Find where the given text appears and provide that cell's center as (x, y) coordinate. 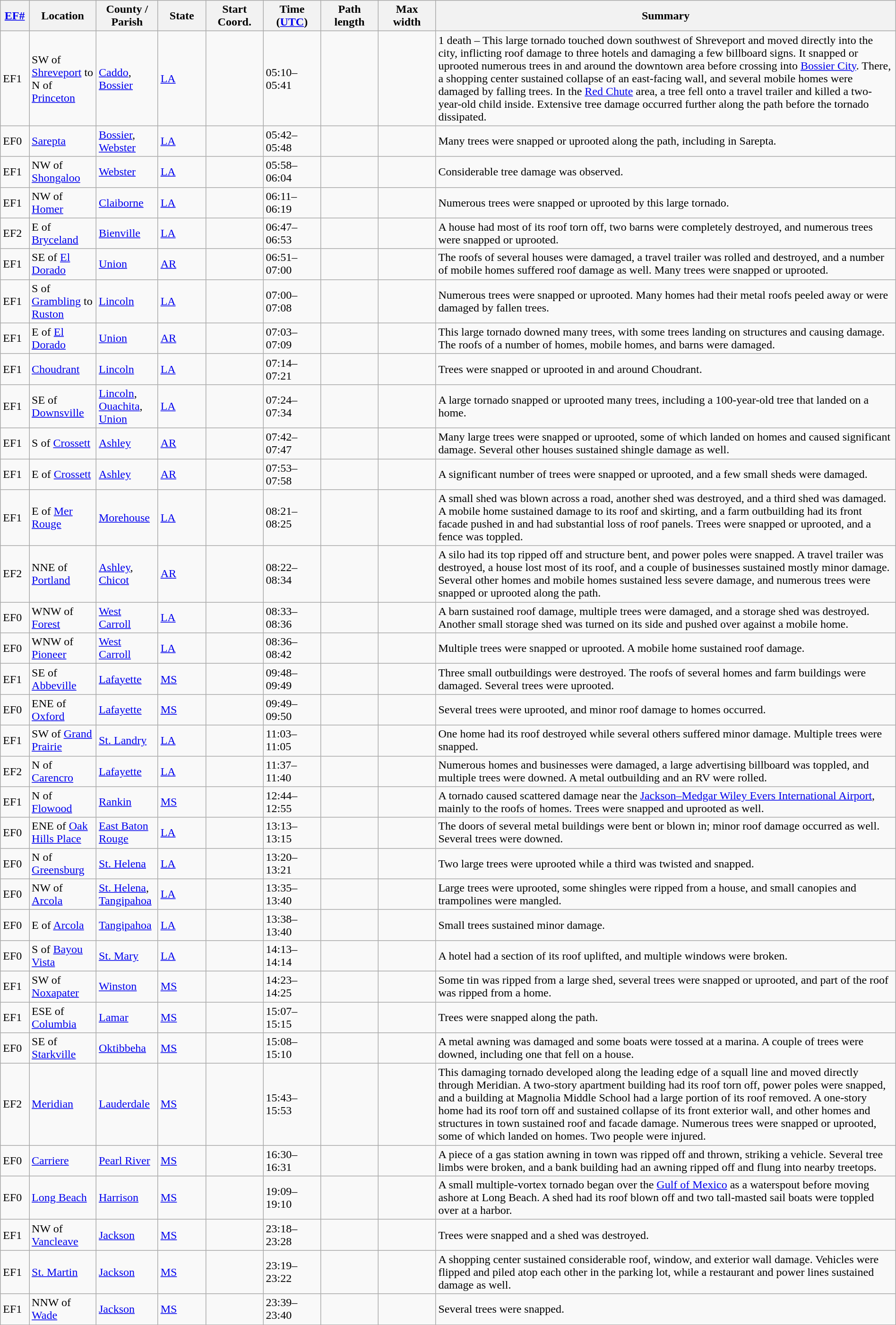
Small trees sustained minor damage. (665, 925)
Path length (350, 16)
St. Mary (127, 956)
E of El Dorado (63, 338)
Start Coord. (234, 16)
Pearl River (127, 1161)
Two large trees were uprooted while a third was twisted and snapped. (665, 863)
11:03–11:05 (292, 740)
08:33–08:36 (292, 617)
Choudrant (63, 369)
NNW of Wade (63, 1309)
Harrison (127, 1198)
Large trees were uprooted, some shingles were ripped from a house, and small canopies and trampolines were mangled. (665, 894)
Lamar (127, 1017)
09:49–09:50 (292, 710)
E of Mer Rouge (63, 518)
Several trees were uprooted, and minor roof damage to homes occurred. (665, 710)
Morehouse (127, 518)
N of Greensburg (63, 863)
09:48–09:49 (292, 679)
SW of Grand Prairie (63, 740)
08:22–08:34 (292, 574)
NNE of Portland (63, 574)
08:21–08:25 (292, 518)
Summary (665, 16)
Time (UTC) (292, 16)
Trees were snapped and a shed was destroyed. (665, 1235)
E of Crossett (63, 474)
WNW of Forest (63, 617)
11:37–11:40 (292, 771)
Rankin (127, 802)
Max width (407, 16)
St. Helena, Tangipahoa (127, 894)
Some tin was ripped from a large shed, several trees were snapped or uprooted, and part of the roof was ripped from a home. (665, 986)
06:47–06:53 (292, 234)
07:24–07:34 (292, 406)
Bossier, Webster (127, 141)
12:44–12:55 (292, 802)
St. Landry (127, 740)
Many trees were snapped or uprooted along the path, including in Sarepta. (665, 141)
23:39–23:40 (292, 1309)
13:35–13:40 (292, 894)
Claiborne (127, 202)
WNW of Pioneer (63, 649)
Trees were snapped along the path. (665, 1017)
Sarepta (63, 141)
07:00–07:08 (292, 301)
Webster (127, 172)
NW of Arcola (63, 894)
08:36–08:42 (292, 649)
A house had most of its roof torn off, two barns were completely destroyed, and numerous trees were snapped or uprooted. (665, 234)
19:09–19:10 (292, 1198)
14:23–14:25 (292, 986)
15:07–15:15 (292, 1017)
16:30–16:31 (292, 1161)
N of Flowood (63, 802)
Three small outbuildings were destroyed. The roofs of several homes and farm buildings were damaged. Several trees were uprooted. (665, 679)
13:38–13:40 (292, 925)
05:58–06:04 (292, 172)
Long Beach (63, 1198)
07:53–07:58 (292, 474)
07:03–07:09 (292, 338)
05:42–05:48 (292, 141)
15:43–15:53 (292, 1104)
State (181, 16)
St. Helena (127, 863)
07:14–07:21 (292, 369)
A hotel had a section of its roof uplifted, and multiple windows were broken. (665, 956)
SW of Noxapater (63, 986)
Numerous trees were snapped or uprooted. Many homes had their metal roofs peeled away or were damaged by fallen trees. (665, 301)
Lincoln, Ouachita, Union (127, 406)
ENE of Oak Hills Place (63, 833)
ESE of Columbia (63, 1017)
23:18–23:28 (292, 1235)
06:51–07:00 (292, 264)
One home had its roof destroyed while several others suffered minor damage. Multiple trees were snapped. (665, 740)
S of Crossett (63, 443)
Location (63, 16)
Ashley, Chicot (127, 574)
14:13–14:14 (292, 956)
SE of Starkville (63, 1048)
S of Grambling to Ruston (63, 301)
SW of Shreveport to N of Princeton (63, 78)
SE of El Dorado (63, 264)
NW of Vancleave (63, 1235)
The doors of several metal buildings were bent or blown in; minor roof damage occurred as well. Several trees were downed. (665, 833)
Several trees were snapped. (665, 1309)
A large tornado snapped or uprooted many trees, including a 100-year-old tree that landed on a home. (665, 406)
E of Arcola (63, 925)
SE of Abbeville (63, 679)
S of Bayou Vista (63, 956)
EF# (15, 16)
East Baton Rouge (127, 833)
Oktibbeha (127, 1048)
A significant number of trees were snapped or uprooted, and a few small sheds were damaged. (665, 474)
13:20–13:21 (292, 863)
Trees were snapped or uprooted in and around Choudrant. (665, 369)
NW of Homer (63, 202)
NW of Shongaloo (63, 172)
ENE of Oxford (63, 710)
County / Parish (127, 16)
St. Martin (63, 1272)
06:11–06:19 (292, 202)
Numerous trees were snapped or uprooted by this large tornado. (665, 202)
Considerable tree damage was observed. (665, 172)
23:19–23:22 (292, 1272)
13:13–13:15 (292, 833)
Carriere (63, 1161)
15:08–15:10 (292, 1048)
A metal awning was damaged and some boats were tossed at a marina. A couple of trees were downed, including one that fell on a house. (665, 1048)
N of Carencro (63, 771)
Caddo, Bossier (127, 78)
Meridian (63, 1104)
SE of Downsville (63, 406)
Winston (127, 986)
05:10–05:41 (292, 78)
Multiple trees were snapped or uprooted. A mobile home sustained roof damage. (665, 649)
Tangipahoa (127, 925)
Bienville (127, 234)
07:42–07:47 (292, 443)
E of Bryceland (63, 234)
Lauderdale (127, 1104)
